Pinpoint the cell where the given text exists, returning its (X, Y) midpoint coordinate. 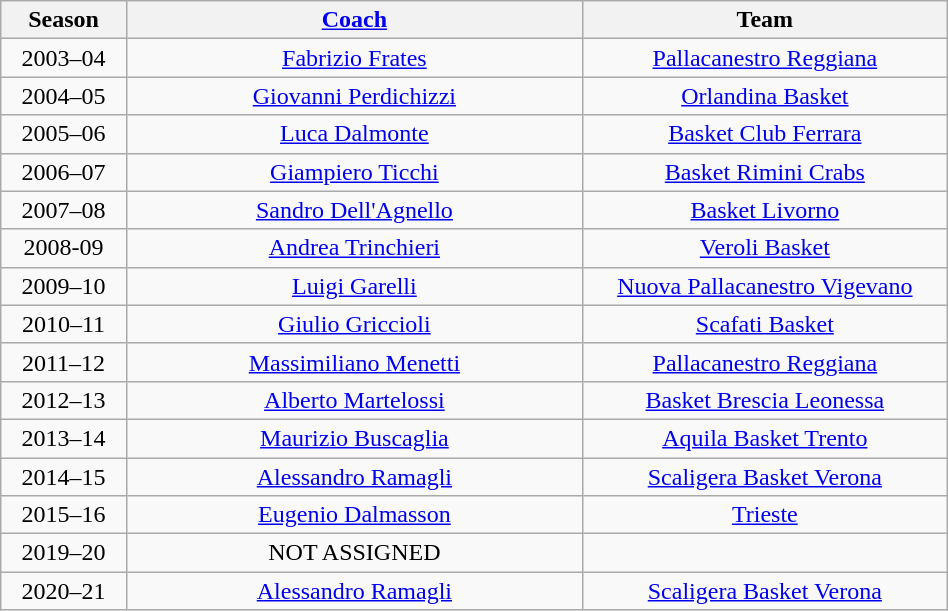
Fabrizio Frates (354, 58)
Luigi Garelli (354, 286)
2007–08 (64, 210)
Basket Rimini Crabs (764, 172)
2008-09 (64, 248)
Giovanni Perdichizzi (354, 96)
Giampiero Ticchi (354, 172)
Nuova Pallacanestro Vigevano (764, 286)
Trieste (764, 515)
Scafati Basket (764, 324)
Giulio Griccioli (354, 324)
2006–07 (64, 172)
Season (64, 20)
Maurizio Buscaglia (354, 438)
Luca Dalmonte (354, 134)
2009–10 (64, 286)
Basket Brescia Leonessa (764, 400)
Orlandina Basket (764, 96)
2012–13 (64, 400)
Alberto Martelossi (354, 400)
2020–21 (64, 591)
2003–04 (64, 58)
2004–05 (64, 96)
Basket Livorno (764, 210)
Basket Club Ferrara (764, 134)
Andrea Trinchieri (354, 248)
Eugenio Dalmasson (354, 515)
2019–20 (64, 553)
2013–14 (64, 438)
Coach (354, 20)
2015–16 (64, 515)
2005–06 (64, 134)
Massimiliano Menetti (354, 362)
Sandro Dell'Agnello (354, 210)
NOT ASSIGNED (354, 553)
Aquila Basket Trento (764, 438)
Team (764, 20)
2011–12 (64, 362)
2014–15 (64, 477)
Veroli Basket (764, 248)
2010–11 (64, 324)
